Provide the (x, y) coordinate of the cell's center where the given text is located.  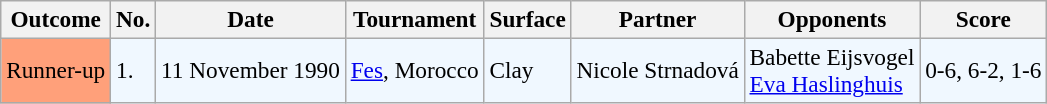
Fes, Morocco (414, 70)
11 November 1990 (251, 70)
Babette Eijsvogel Eva Haslinghuis (832, 70)
No. (134, 19)
Runner-up (56, 70)
0-6, 6-2, 1-6 (984, 70)
Clay (528, 70)
Opponents (832, 19)
Surface (528, 19)
Date (251, 19)
Tournament (414, 19)
Outcome (56, 19)
Nicole Strnadová (658, 70)
Score (984, 19)
Partner (658, 19)
1. (134, 70)
